Scan for the cell matching the given text and deliver its (X, Y) coordinate at center. 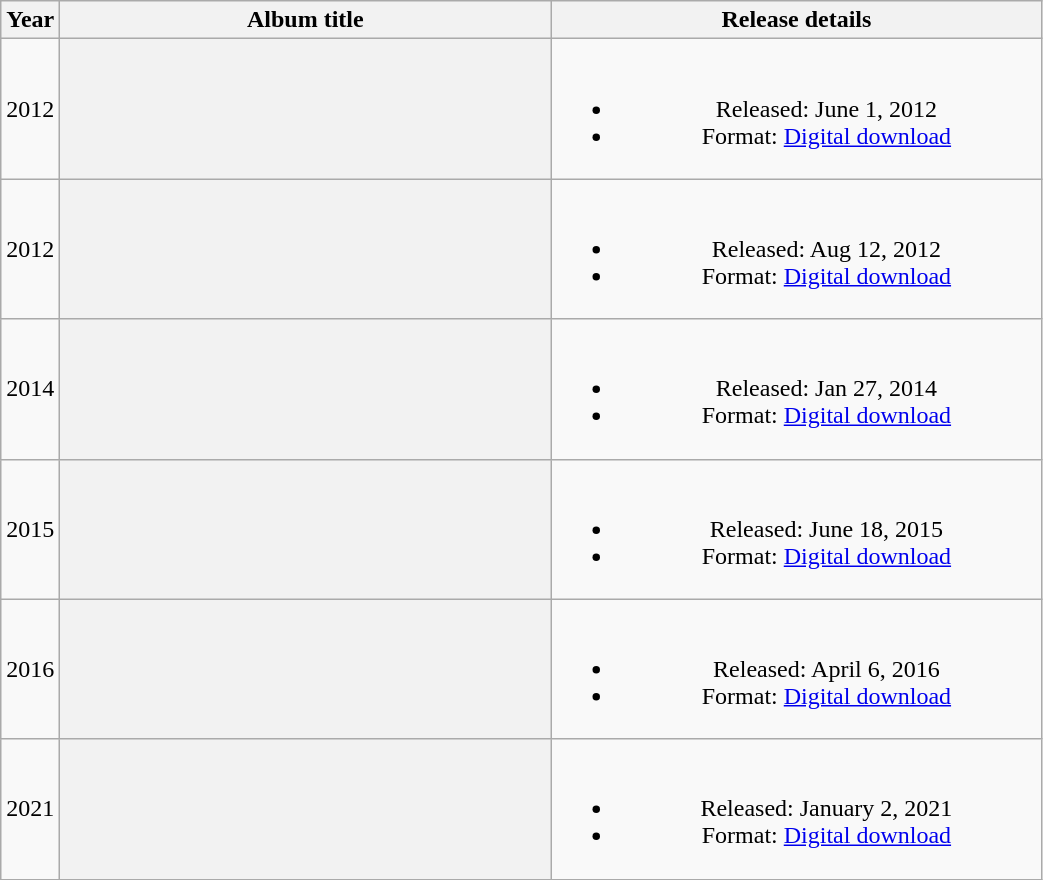
Released: June 18, 2015Format: Digital download (796, 529)
Released: January 2, 2021Format: Digital download (796, 809)
2015 (30, 529)
Release details (796, 20)
2014 (30, 389)
Released: Jan 27, 2014Format: Digital download (796, 389)
2016 (30, 669)
Released: Aug 12, 2012Format: Digital download (796, 249)
Released: April 6, 2016Format: Digital download (796, 669)
Year (30, 20)
Released: June 1, 2012Format: Digital download (796, 109)
Album title (306, 20)
2021 (30, 809)
